Extract the [X, Y] coordinate from the center of the cell holding the provided text.  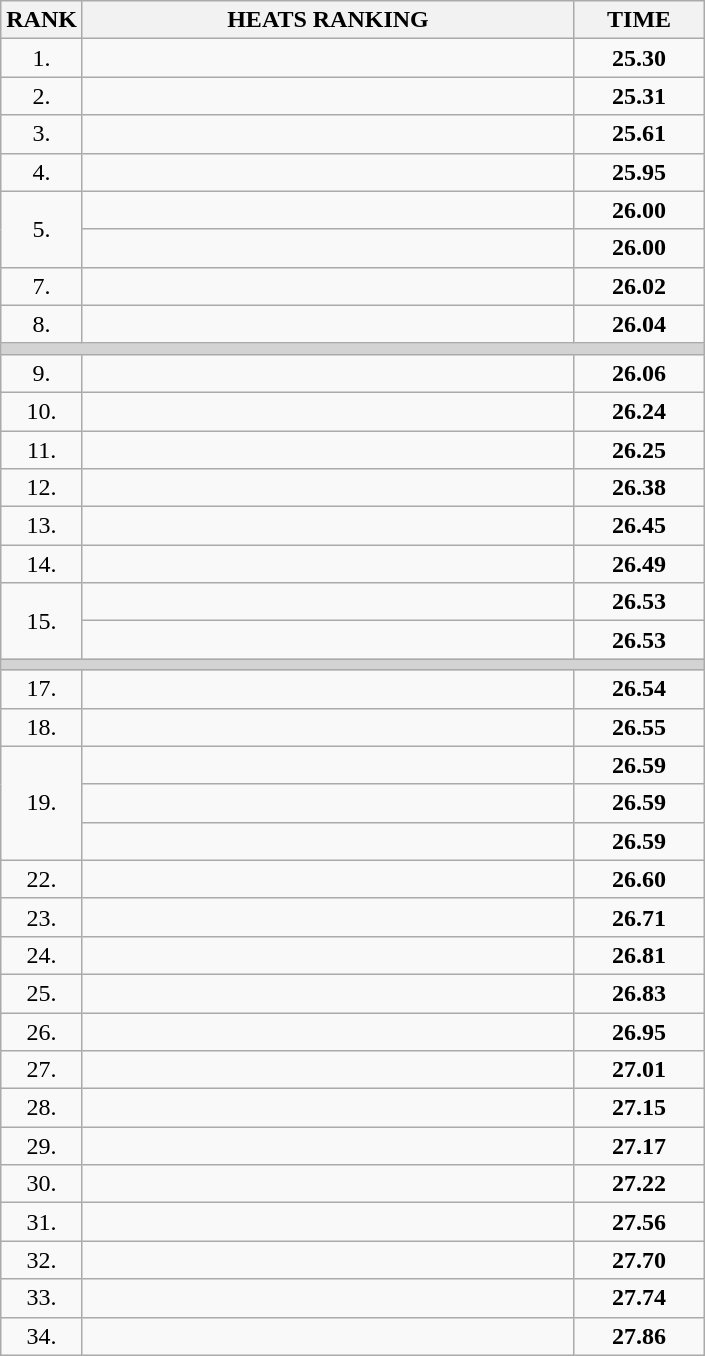
26.49 [640, 564]
25.31 [640, 96]
2. [42, 96]
27.17 [640, 1146]
22. [42, 879]
33. [42, 1298]
TIME [640, 20]
13. [42, 526]
26.04 [640, 324]
31. [42, 1222]
9. [42, 373]
15. [42, 621]
32. [42, 1260]
24. [42, 955]
7. [42, 286]
28. [42, 1108]
26.24 [640, 411]
18. [42, 727]
26.54 [640, 689]
26.25 [640, 449]
12. [42, 488]
3. [42, 134]
26.71 [640, 917]
27.22 [640, 1184]
29. [42, 1146]
34. [42, 1336]
27.74 [640, 1298]
25.95 [640, 172]
26.02 [640, 286]
5. [42, 229]
26.83 [640, 993]
26.81 [640, 955]
27.01 [640, 1070]
26.55 [640, 727]
10. [42, 411]
26.06 [640, 373]
26.38 [640, 488]
27.86 [640, 1336]
26.60 [640, 879]
30. [42, 1184]
25.30 [640, 58]
8. [42, 324]
17. [42, 689]
14. [42, 564]
1. [42, 58]
25. [42, 993]
26.45 [640, 526]
26.95 [640, 1031]
27.70 [640, 1260]
19. [42, 803]
27.56 [640, 1222]
23. [42, 917]
25.61 [640, 134]
11. [42, 449]
4. [42, 172]
HEATS RANKING [328, 20]
27.15 [640, 1108]
26. [42, 1031]
RANK [42, 20]
27. [42, 1070]
